From the cell containing the given text, extract its center point as (X, Y) coordinate. 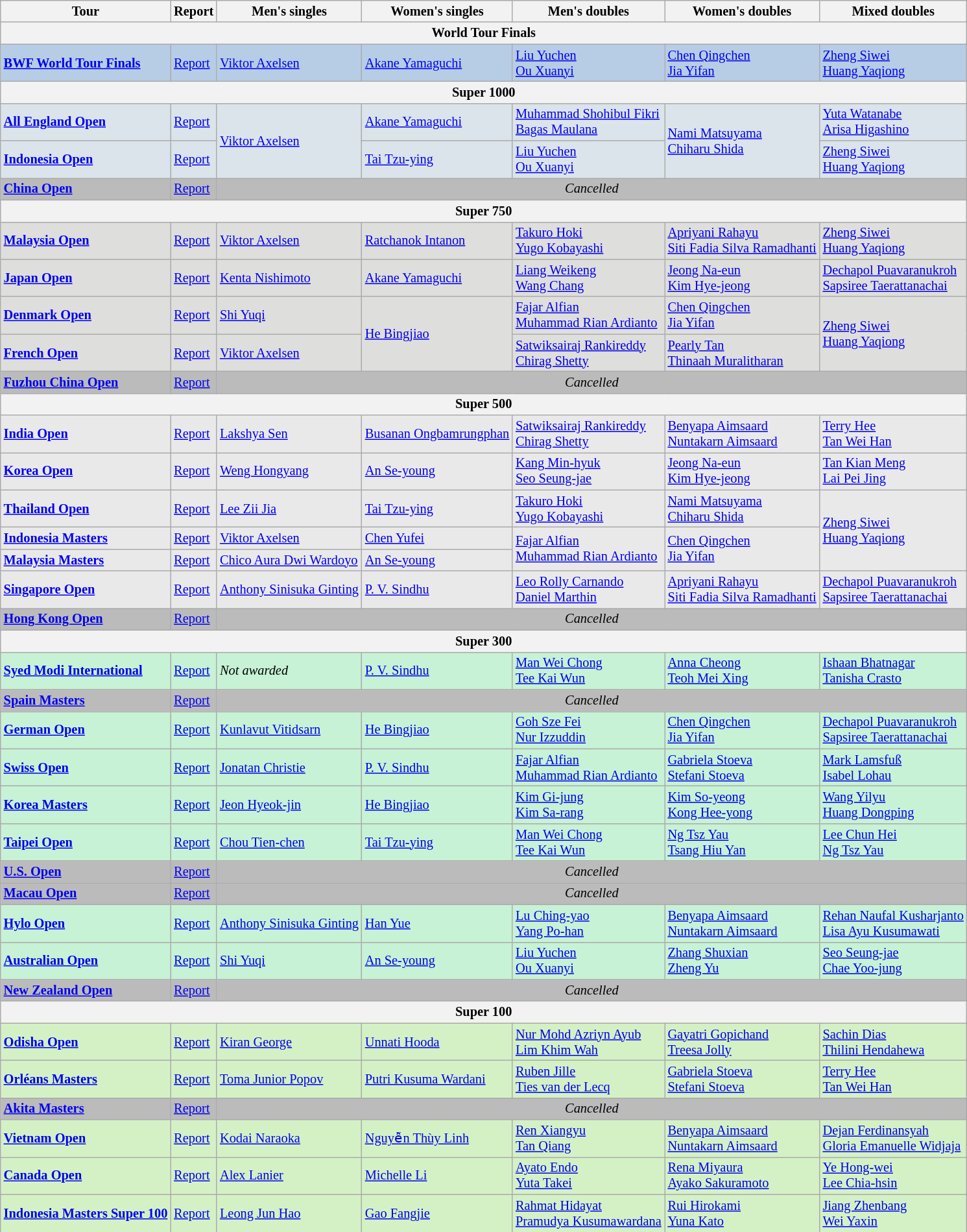
Macau Open (86, 893)
Kodai Naraoka (289, 1139)
All England Open (86, 122)
Fuzhou China Open (86, 382)
Super 100 (484, 1012)
Han Yue (437, 923)
Kim Gi-jung Kim Sa-rang (588, 804)
Toma Junior Popov (289, 1079)
Canada Open (86, 1176)
New Zealand Open (86, 990)
Gayatri Gopichand Treesa Jolly (742, 1042)
Alex Lanier (289, 1176)
Orléans Masters (86, 1079)
Unnati Hooda (437, 1042)
Putri Kusuma Wardani (437, 1079)
Nur Mohd Azriyn Ayub Lim Khim Wah (588, 1042)
Busanan Ongbamrungphan (437, 434)
Hylo Open (86, 923)
Kang Min-hyuk Seo Seung-jae (588, 471)
Kiran George (289, 1042)
Singapore Open (86, 590)
Rena Miyaura Ayako Sakuramoto (742, 1176)
Syed Modi International (86, 671)
Ayato Endo Yuta Takei (588, 1176)
BWF World Tour Finals (86, 63)
Super 300 (484, 641)
Ruben Jille Ties van der Lecq (588, 1079)
World Tour Finals (484, 33)
Seo Seung-jae Chae Yoo-jung (894, 961)
German Open (86, 730)
Ren Xiangyu Tan Qiang (588, 1139)
Michelle Li (437, 1176)
Women's doubles (742, 11)
Swiss Open (86, 767)
Chico Aura Dwi Wardoyo (289, 560)
Thailand Open (86, 509)
Kunlavut Vitidsarn (289, 730)
Chen Yufei (437, 538)
Tour (86, 11)
Men's doubles (588, 11)
Jiang Zhenbang Wei Yaxin (894, 1213)
Ng Tsz Yau Tsang Hiu Yan (742, 842)
Akita Masters (86, 1109)
Lee Chun Hei Ng Tsz Yau (894, 842)
Gao Fangjie (437, 1213)
Ye Hong-wei Lee Chia-hsin (894, 1176)
Liang Weikeng Wang Chang (588, 278)
Lu Ching-yao Yang Po-han (588, 923)
China Open (86, 189)
Men's singles (289, 11)
Muhammad Shohibul Fikri Bagas Maulana (588, 122)
Anna Cheong Teoh Mei Xing (742, 671)
Rahmat Hidayat Pramudya Kusumawardana (588, 1213)
Hong Kong Open (86, 619)
Zhang Shuxian Zheng Yu (742, 961)
Korea Masters (86, 804)
Jonatan Christie (289, 767)
Yuta Watanabe Arisa Higashino (894, 122)
Leo Rolly Carnando Daniel Marthin (588, 590)
Indonesia Open (86, 160)
Nguyễn Thùy Linh (437, 1139)
Lakshya Sen (289, 434)
Kim So-yeong Kong Hee-yong (742, 804)
Odisha Open (86, 1042)
Sachin Dias Thilini Hendahewa (894, 1042)
Taipei Open (86, 842)
India Open (86, 434)
Rui Hirokami Yuna Kato (742, 1213)
Leong Jun Hao (289, 1213)
Wang Yilyu Huang Dongping (894, 804)
Indonesia Masters Super 100 (86, 1213)
Not awarded (289, 671)
Ishaan Bhatnagar Tanisha Crasto (894, 671)
Australian Open (86, 961)
Rehan Naufal Kusharjanto Lisa Ayu Kusumawati (894, 923)
Malaysia Masters (86, 560)
Vietnam Open (86, 1139)
Women's singles (437, 11)
Super 1000 (484, 92)
Indonesia Masters (86, 538)
Mixed doubles (894, 11)
Tan Kian Meng Lai Pei Jing (894, 471)
Chou Tien-chen (289, 842)
Jeon Hyeok-jin (289, 804)
Kenta Nishimoto (289, 278)
Weng Hongyang (289, 471)
Goh Sze Fei Nur Izzuddin (588, 730)
Dejan Ferdinansyah Gloria Emanuelle Widjaja (894, 1139)
Lee Zii Jia (289, 509)
Mark Lamsfuß Isabel Lohau (894, 767)
Super 750 (484, 211)
U.S. Open (86, 872)
Super 500 (484, 404)
Korea Open (86, 471)
Ratchanok Intanon (437, 241)
Spain Masters (86, 700)
Pearly Tan Thinaah Muralitharan (742, 353)
Malaysia Open (86, 241)
French Open (86, 353)
Japan Open (86, 278)
Denmark Open (86, 315)
